Determine the [x, y] coordinate at the center of the cell enclosing the given text.  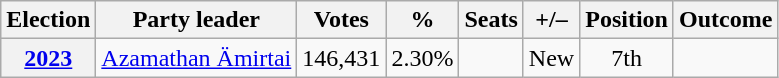
New [551, 58]
Azamathan Ämirtai [196, 58]
Position [627, 20]
Party leader [196, 20]
146,431 [342, 58]
2023 [48, 58]
Votes [342, 20]
2.30% [422, 58]
% [422, 20]
+/– [551, 20]
Election [48, 20]
7th [627, 58]
Outcome [725, 20]
Seats [491, 20]
